Identify which cell holds the provided text, then report its (x, y) central coordinate. 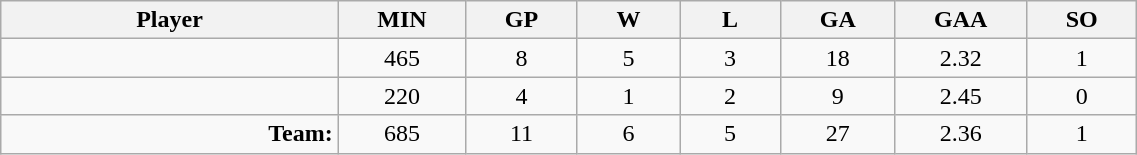
9 (838, 96)
GAA (961, 20)
220 (402, 96)
2.32 (961, 58)
GA (838, 20)
27 (838, 134)
465 (402, 58)
Team: (170, 134)
3 (730, 58)
11 (522, 134)
W (628, 20)
6 (628, 134)
0 (1081, 96)
GP (522, 20)
685 (402, 134)
2.45 (961, 96)
SO (1081, 20)
MIN (402, 20)
L (730, 20)
18 (838, 58)
2.36 (961, 134)
Player (170, 20)
8 (522, 58)
2 (730, 96)
4 (522, 96)
